Determine the (X, Y) coordinate at the center of the cell enclosing the given text.  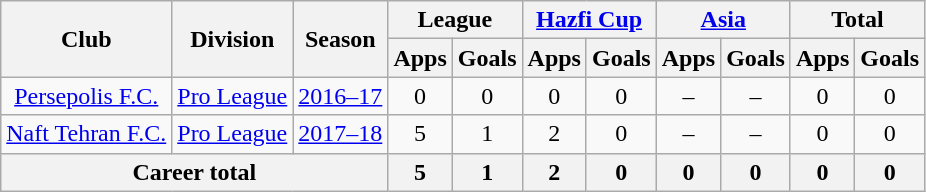
Season (340, 39)
Total (857, 20)
League (455, 20)
2016–17 (340, 96)
2017–18 (340, 134)
Asia (723, 20)
Club (86, 39)
Career total (194, 172)
Division (232, 39)
Hazfi Cup (589, 20)
Persepolis F.C. (86, 96)
Naft Tehran F.C. (86, 134)
